Locate the cell with the specified text and output its [X, Y] center coordinate. 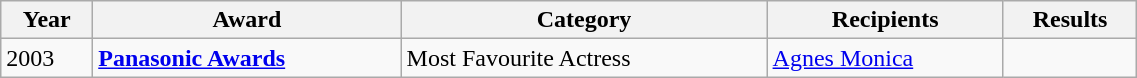
Award [247, 20]
Results [1070, 20]
Category [584, 20]
Panasonic Awards [247, 58]
Recipients [885, 20]
Agnes Monica [885, 58]
2003 [47, 58]
Year [47, 20]
Most Favourite Actress [584, 58]
